Provide the (x, y) coordinate of the cell's center where the given text is located.  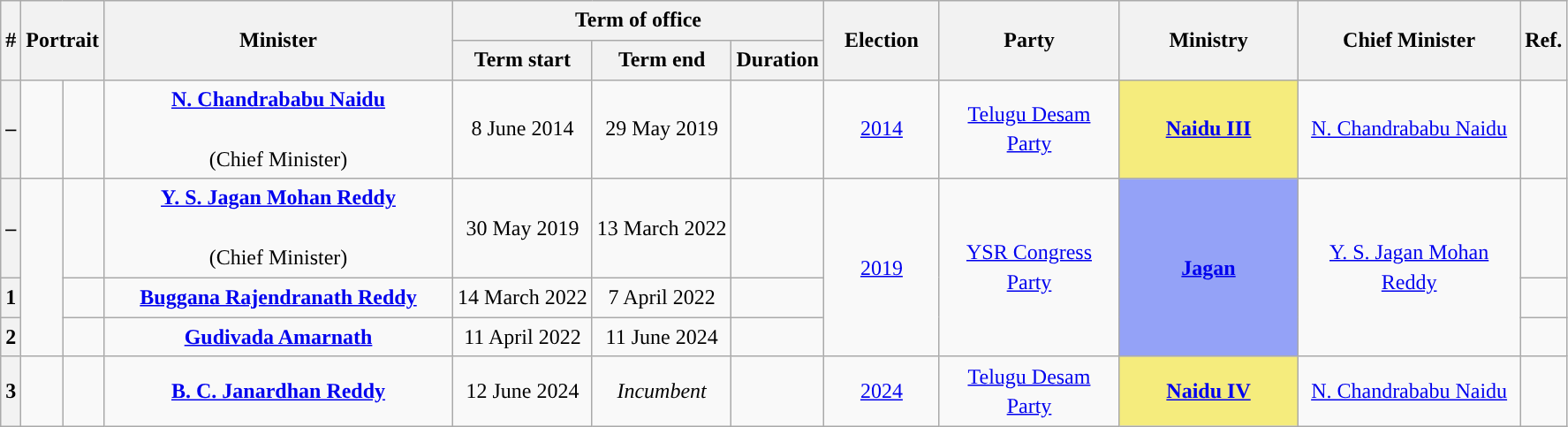
Portrait (63, 41)
B. C. Janardhan Reddy (277, 391)
Term start (523, 60)
Y. S. Jagan Mohan Reddy (1410, 267)
Duration (777, 60)
1 (11, 297)
8 June 2014 (523, 129)
2014 (882, 129)
2019 (882, 267)
30 May 2019 (523, 228)
N. Chandrababu Naidu(Chief Minister) (277, 129)
11 April 2022 (523, 338)
Chief Minister (1410, 41)
Jagan (1208, 267)
Party (1028, 41)
Naidu III (1208, 129)
Election (882, 41)
2 (11, 338)
7 April 2022 (662, 297)
14 March 2022 (523, 297)
YSR Congress Party (1028, 267)
Naidu IV (1208, 391)
Gudivada Amarnath (277, 338)
3 (11, 391)
12 June 2024 (523, 391)
Term of office (639, 21)
Buggana Rajendranath Reddy (277, 297)
# (11, 41)
Incumbent (662, 391)
Y. S. Jagan Mohan Reddy(Chief Minister) (277, 228)
Term end (662, 60)
Ref. (1544, 41)
2024 (882, 391)
Ministry (1208, 41)
29 May 2019 (662, 129)
Minister (277, 41)
11 June 2024 (662, 338)
13 March 2022 (662, 228)
